Search for the cell housing the specified text and yield its (x, y) center coordinate. 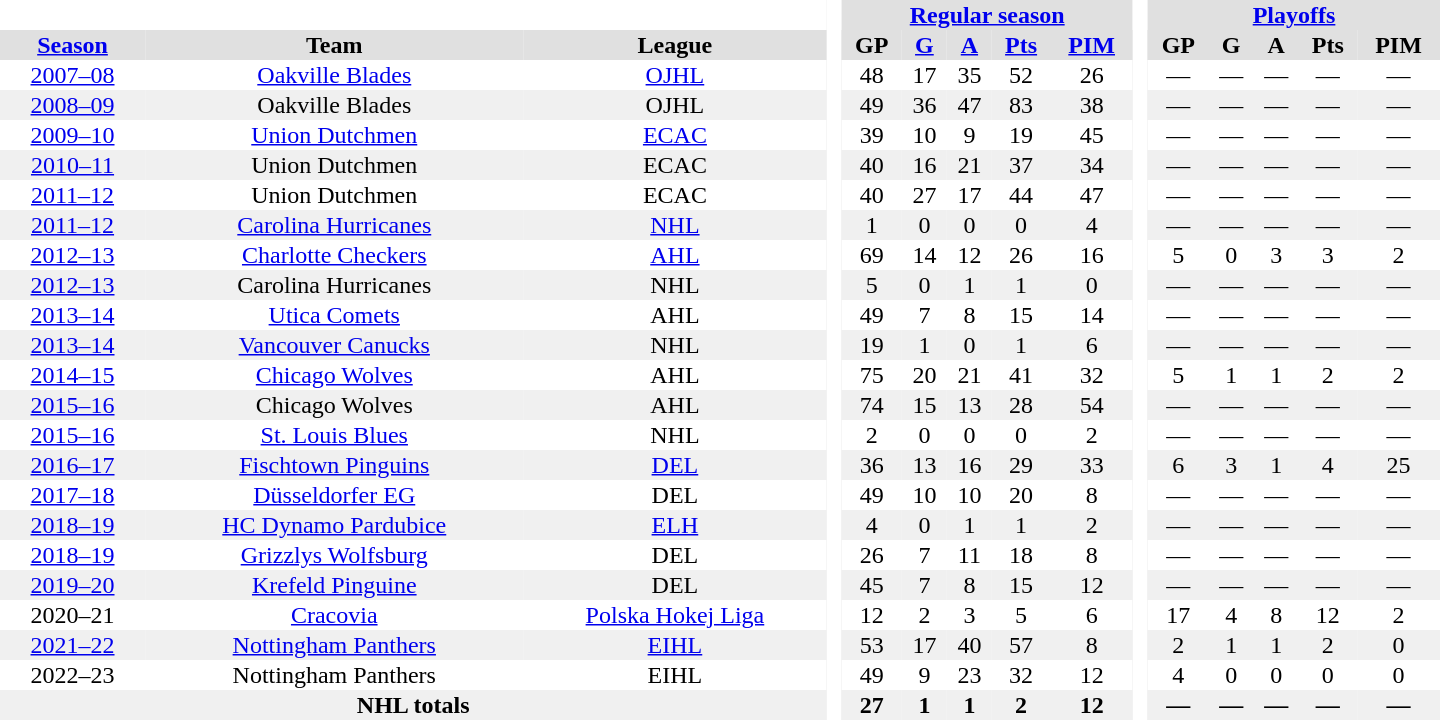
Vancouver Canucks (334, 345)
2010–11 (72, 165)
57 (1021, 645)
35 (970, 75)
44 (1021, 195)
53 (872, 645)
Polska Hokej Liga (676, 615)
2008–09 (72, 105)
2009–10 (72, 135)
Regular season (987, 15)
38 (1092, 105)
2021–22 (72, 645)
League (676, 45)
18 (1021, 555)
2016–17 (72, 465)
ELH (676, 525)
48 (872, 75)
52 (1021, 75)
Team (334, 45)
74 (872, 405)
28 (1021, 405)
2020–21 (72, 615)
54 (1092, 405)
25 (1398, 465)
Grizzlys Wolfsburg (334, 555)
75 (872, 375)
33 (1092, 465)
Playoffs (1294, 15)
2007–08 (72, 75)
11 (970, 555)
Season (72, 45)
23 (970, 675)
41 (1021, 375)
34 (1092, 165)
HC Dynamo Pardubice (334, 525)
29 (1021, 465)
2019–20 (72, 585)
Cracovia (334, 615)
Düsseldorfer EG (334, 495)
2022–23 (72, 675)
83 (1021, 105)
Krefeld Pinguine (334, 585)
NHL totals (413, 705)
2017–18 (72, 495)
Fischtown Pinguins (334, 465)
37 (1021, 165)
39 (872, 135)
2014–15 (72, 375)
Utica Comets (334, 315)
Charlotte Checkers (334, 255)
69 (872, 255)
St. Louis Blues (334, 435)
